Search for the cell housing the specified text and yield its (x, y) center coordinate. 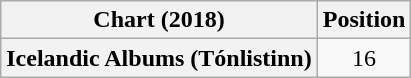
16 (364, 58)
Icelandic Albums (Tónlistinn) (159, 58)
Position (364, 20)
Chart (2018) (159, 20)
